Find where the given text appears and provide that cell's center as [x, y] coordinate. 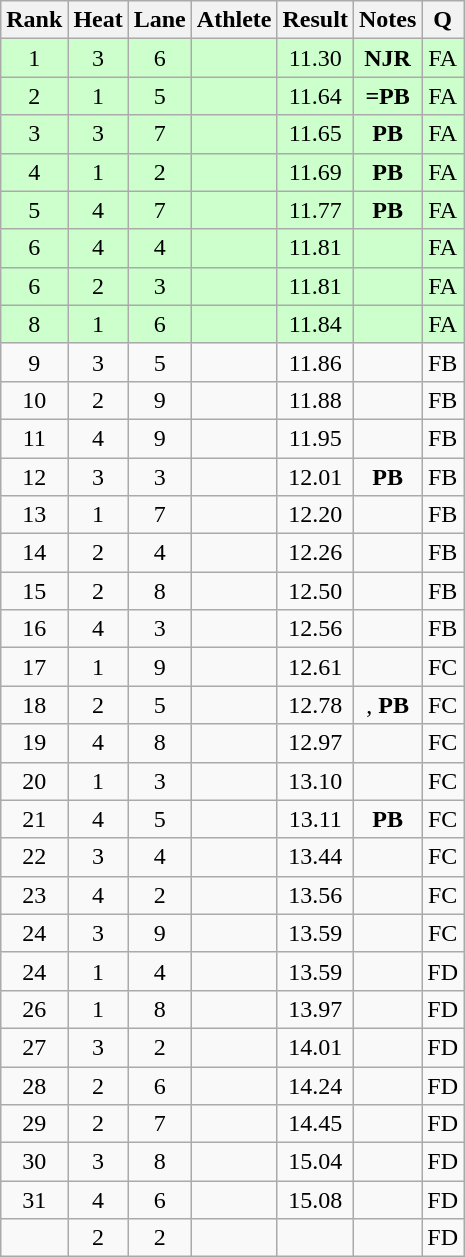
Rank [34, 20]
11.84 [315, 324]
11.30 [315, 58]
12.20 [315, 515]
26 [34, 1009]
30 [34, 1162]
12 [34, 477]
28 [34, 1085]
Lane [160, 20]
19 [34, 743]
Q [443, 20]
13 [34, 515]
Athlete [234, 20]
21 [34, 819]
12.56 [315, 629]
Notes [387, 20]
12.61 [315, 667]
11.64 [315, 96]
18 [34, 705]
NJR [387, 58]
14.24 [315, 1085]
31 [34, 1200]
13.97 [315, 1009]
10 [34, 400]
23 [34, 895]
14 [34, 553]
12.26 [315, 553]
17 [34, 667]
13.11 [315, 819]
11.95 [315, 438]
14.01 [315, 1047]
29 [34, 1124]
12.01 [315, 477]
15.08 [315, 1200]
14.45 [315, 1124]
11.86 [315, 362]
13.44 [315, 857]
15 [34, 591]
12.78 [315, 705]
11.65 [315, 134]
Result [315, 20]
12.97 [315, 743]
13.10 [315, 781]
13.56 [315, 895]
11 [34, 438]
22 [34, 857]
15.04 [315, 1162]
11.88 [315, 400]
=PB [387, 96]
20 [34, 781]
, PB [387, 705]
12.50 [315, 591]
Heat [98, 20]
27 [34, 1047]
11.77 [315, 210]
11.69 [315, 172]
16 [34, 629]
